Identify which cell holds the provided text, then report its (x, y) central coordinate. 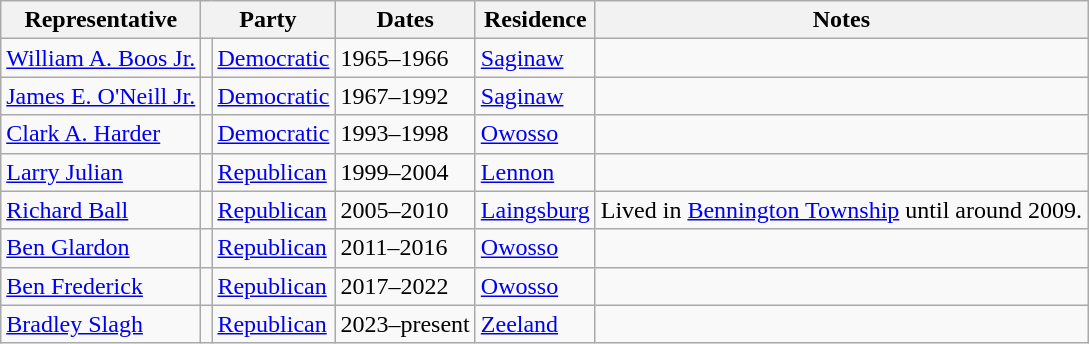
Ben Glardon (101, 248)
Dates (405, 20)
Ben Frederick (101, 286)
Clark A. Harder (101, 134)
Larry Julian (101, 172)
Residence (535, 20)
Laingsburg (535, 210)
2023–present (405, 324)
Notes (841, 20)
William A. Boos Jr. (101, 58)
Zeeland (535, 324)
Bradley Slagh (101, 324)
Lennon (535, 172)
Representative (101, 20)
2005–2010 (405, 210)
1967–1992 (405, 96)
Richard Ball (101, 210)
1993–1998 (405, 134)
1999–2004 (405, 172)
1965–1966 (405, 58)
Lived in Bennington Township until around 2009. (841, 210)
Party (268, 20)
2017–2022 (405, 286)
2011–2016 (405, 248)
James E. O'Neill Jr. (101, 96)
